Return (X, Y) of the center of cell containing provided text 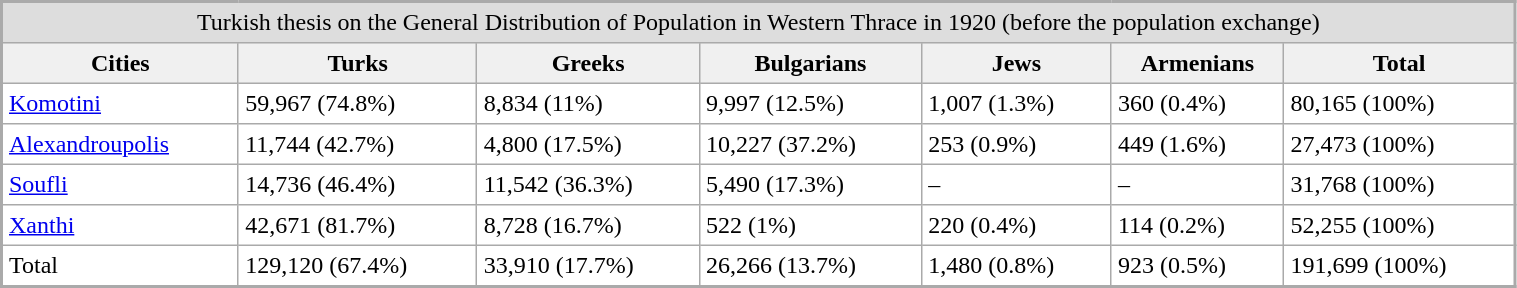
Komotini (120, 103)
522 (1%) (810, 225)
Turkish thesis on the General Distribution of Population in Western Thrace in 1920 (before the population exchange) (759, 22)
5,490 (17.3%) (810, 184)
Bulgarians (810, 63)
9,997 (12.5%) (810, 103)
52,255 (100%) (1400, 225)
27,473 (100%) (1400, 144)
129,120 (67.4%) (358, 266)
360 (0.4%) (1197, 103)
26,266 (13.7%) (810, 266)
191,699 (100%) (1400, 266)
8,728 (16.7%) (588, 225)
8,834 (11%) (588, 103)
114 (0.2%) (1197, 225)
Cities (120, 63)
1,480 (0.8%) (1017, 266)
Xanthi (120, 225)
923 (0.5%) (1197, 266)
42,671 (81.7%) (358, 225)
Armenians (1197, 63)
11,744 (42.7%) (358, 144)
11,542 (36.3%) (588, 184)
59,967 (74.8%) (358, 103)
220 (0.4%) (1017, 225)
Soufli (120, 184)
Turks (358, 63)
14,736 (46.4%) (358, 184)
31,768 (100%) (1400, 184)
4,800 (17.5%) (588, 144)
449 (1.6%) (1197, 144)
253 (0.9%) (1017, 144)
80,165 (100%) (1400, 103)
1,007 (1.3%) (1017, 103)
Greeks (588, 63)
33,910 (17.7%) (588, 266)
Jews (1017, 63)
Alexandroupolis (120, 144)
10,227 (37.2%) (810, 144)
